Capture the cell that displays the provided text and extract its (X, Y) central coordinate. 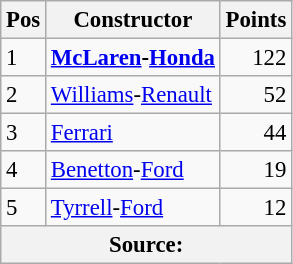
1 (24, 58)
Ferrari (134, 133)
5 (24, 208)
Benetton-Ford (134, 170)
122 (256, 58)
19 (256, 170)
3 (24, 133)
44 (256, 133)
4 (24, 170)
McLaren-Honda (134, 58)
Constructor (134, 20)
Source: (146, 245)
Tyrrell-Ford (134, 208)
52 (256, 95)
Pos (24, 20)
2 (24, 95)
Points (256, 20)
Williams-Renault (134, 95)
12 (256, 208)
